Extract the [X, Y] coordinate from the center of the cell holding the provided text.  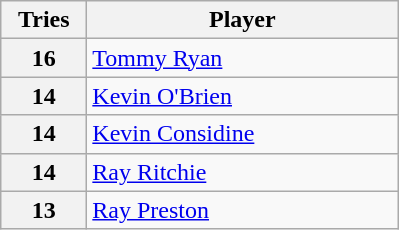
Kevin Considine [242, 134]
Ray Ritchie [242, 172]
13 [44, 210]
Player [242, 20]
Tries [44, 20]
Kevin O'Brien [242, 96]
Ray Preston [242, 210]
16 [44, 58]
Tommy Ryan [242, 58]
